Pinpoint the cell where the given text exists, returning its [X, Y] midpoint coordinate. 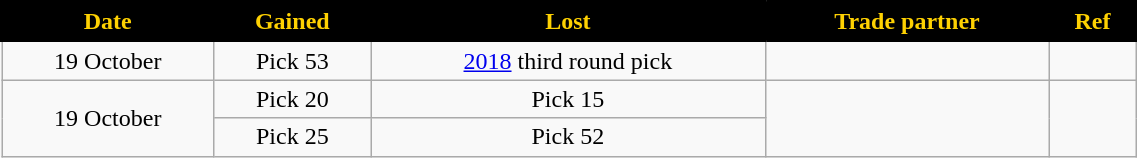
2018 third round pick [568, 60]
Pick 15 [568, 99]
Pick 53 [292, 60]
Date [108, 22]
Trade partner [907, 22]
Pick 20 [292, 99]
Ref [1092, 22]
Pick 52 [568, 137]
Pick 25 [292, 137]
Gained [292, 22]
Lost [568, 22]
